Return the [X, Y] coordinate for the center point of the cell that contains the specified text.  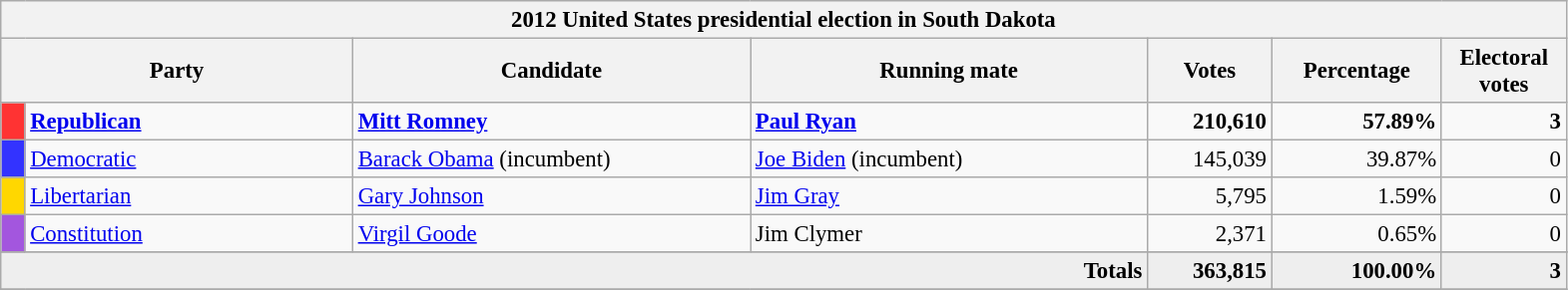
0.65% [1356, 234]
1.59% [1356, 196]
Democratic [189, 159]
Mitt Romney [551, 122]
Candidate [551, 72]
Joe Biden (incumbent) [949, 159]
145,039 [1210, 159]
Running mate [949, 72]
Virgil Goode [551, 234]
Constitution [189, 234]
3 [1503, 122]
Gary Johnson [551, 196]
Libertarian [189, 196]
2012 United States presidential election in South Dakota [784, 20]
Jim Gray [949, 196]
Percentage [1356, 72]
Electoral votes [1503, 72]
Party [178, 72]
2,371 [1210, 234]
39.87% [1356, 159]
Jim Clymer [949, 234]
Republican [189, 122]
Votes [1210, 72]
5,795 [1210, 196]
210,610 [1210, 122]
Paul Ryan [949, 122]
57.89% [1356, 122]
Barack Obama (incumbent) [551, 159]
